Search for the cell housing the specified text and yield its (X, Y) center coordinate. 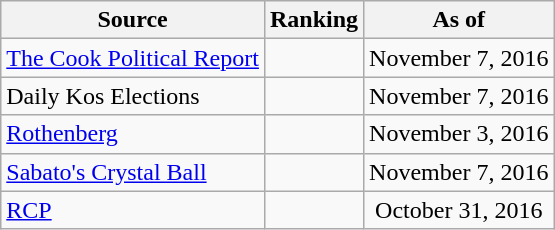
October 31, 2016 (459, 210)
Source (133, 20)
Daily Kos Elections (133, 96)
Ranking (314, 20)
Sabato's Crystal Ball (133, 172)
RCP (133, 210)
The Cook Political Report (133, 58)
Rothenberg (133, 134)
As of (459, 20)
November 3, 2016 (459, 134)
